Determine the (X, Y) coordinate at the center of the cell enclosing the given text.  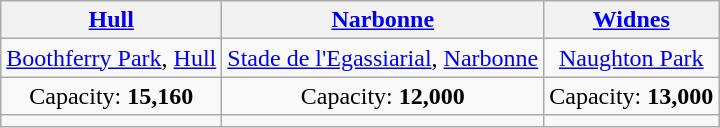
Capacity: 13,000 (632, 96)
Stade de l'Egassiarial, Narbonne (383, 58)
Capacity: 12,000 (383, 96)
Hull (112, 20)
Boothferry Park, Hull (112, 58)
Narbonne (383, 20)
Widnes (632, 20)
Naughton Park (632, 58)
Capacity: 15,160 (112, 96)
